Pinpoint the cell where the given text exists, returning its (X, Y) midpoint coordinate. 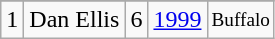
1 (12, 20)
6 (136, 20)
Buffalo (240, 20)
1999 (178, 20)
Dan Ellis (74, 20)
